Return [X, Y] of the center of cell containing provided text 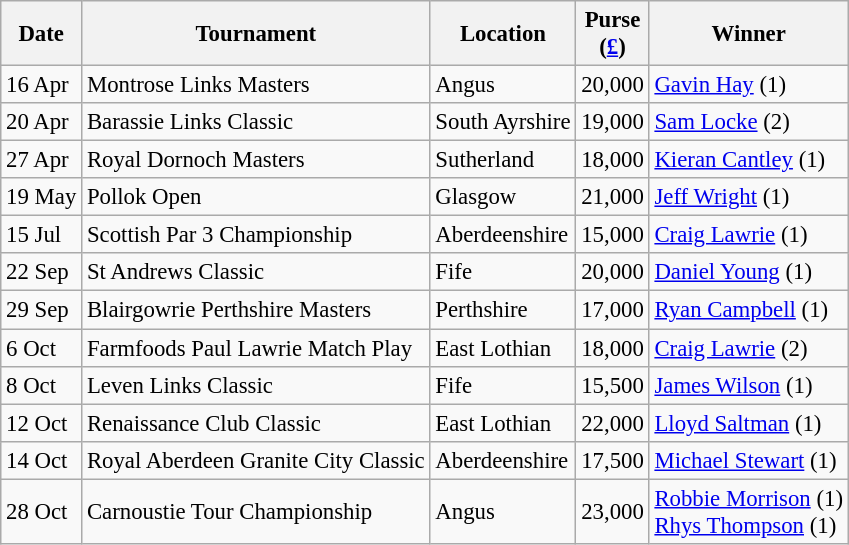
Carnoustie Tour Championship [256, 512]
Gavin Hay (1) [748, 85]
Craig Lawrie (1) [748, 235]
Leven Links Classic [256, 385]
15,500 [612, 385]
Daniel Young (1) [748, 273]
22,000 [612, 423]
15,000 [612, 235]
Barassie Links Classic [256, 122]
Date [42, 34]
27 Apr [42, 160]
Winner [748, 34]
Purse(£) [612, 34]
17,000 [612, 310]
23,000 [612, 512]
Farmfoods Paul Lawrie Match Play [256, 348]
Royal Dornoch Masters [256, 160]
Montrose Links Masters [256, 85]
19,000 [612, 122]
29 Sep [42, 310]
Lloyd Saltman (1) [748, 423]
15 Jul [42, 235]
Jeff Wright (1) [748, 197]
19 May [42, 197]
Pollok Open [256, 197]
Ryan Campbell (1) [748, 310]
28 Oct [42, 512]
16 Apr [42, 85]
Blairgowrie Perthshire Masters [256, 310]
Renaissance Club Classic [256, 423]
Tournament [256, 34]
Location [503, 34]
Royal Aberdeen Granite City Classic [256, 460]
17,500 [612, 460]
Scottish Par 3 Championship [256, 235]
St Andrews Classic [256, 273]
Michael Stewart (1) [748, 460]
Craig Lawrie (2) [748, 348]
14 Oct [42, 460]
21,000 [612, 197]
Sam Locke (2) [748, 122]
Perthshire [503, 310]
22 Sep [42, 273]
12 Oct [42, 423]
Kieran Cantley (1) [748, 160]
Glasgow [503, 197]
James Wilson (1) [748, 385]
6 Oct [42, 348]
Robbie Morrison (1) Rhys Thompson (1) [748, 512]
South Ayrshire [503, 122]
20 Apr [42, 122]
8 Oct [42, 385]
Sutherland [503, 160]
